Detect which cell encompasses the target text, then output its (X, Y) center coordinate. 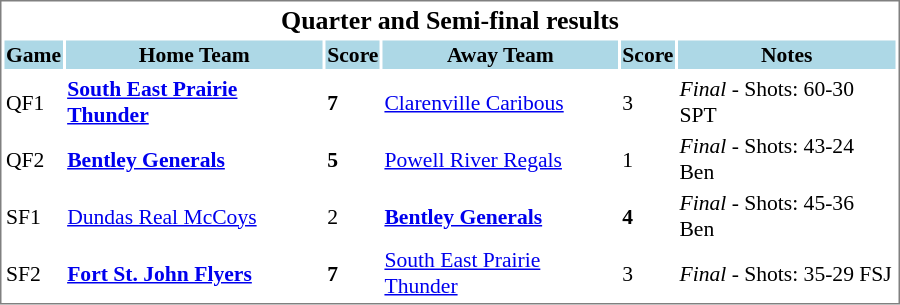
2 (353, 216)
Game (33, 54)
QF1 (33, 102)
Final - Shots: 60-30 SPT (787, 102)
Quarter and Semi-final results (450, 20)
Powell River Regals (500, 159)
Final - Shots: 45-36 Ben (787, 216)
SF1 (33, 216)
Fort St. John Flyers (194, 273)
QF2 (33, 159)
1 (648, 159)
Final - Shots: 43-24 Ben (787, 159)
Home Team (194, 54)
SF2 (33, 273)
Dundas Real McCoys (194, 216)
5 (353, 159)
Clarenville Caribous (500, 102)
Final - Shots: 35-29 FSJ (787, 273)
Notes (787, 54)
Away Team (500, 54)
4 (648, 216)
